Provide the [X, Y] coordinate of the cell's center where the given text is located.  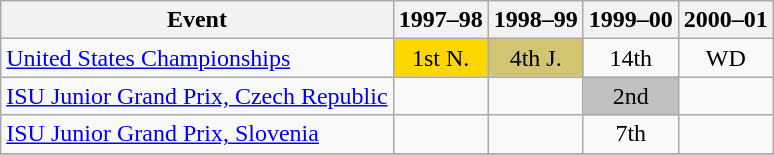
ISU Junior Grand Prix, Czech Republic [197, 96]
1997–98 [440, 20]
4th J. [536, 58]
1999–00 [630, 20]
WD [726, 58]
2000–01 [726, 20]
7th [630, 134]
1998–99 [536, 20]
2nd [630, 96]
14th [630, 58]
United States Championships [197, 58]
1st N. [440, 58]
Event [197, 20]
ISU Junior Grand Prix, Slovenia [197, 134]
